Pinpoint the cell where the given text exists, returning its [X, Y] midpoint coordinate. 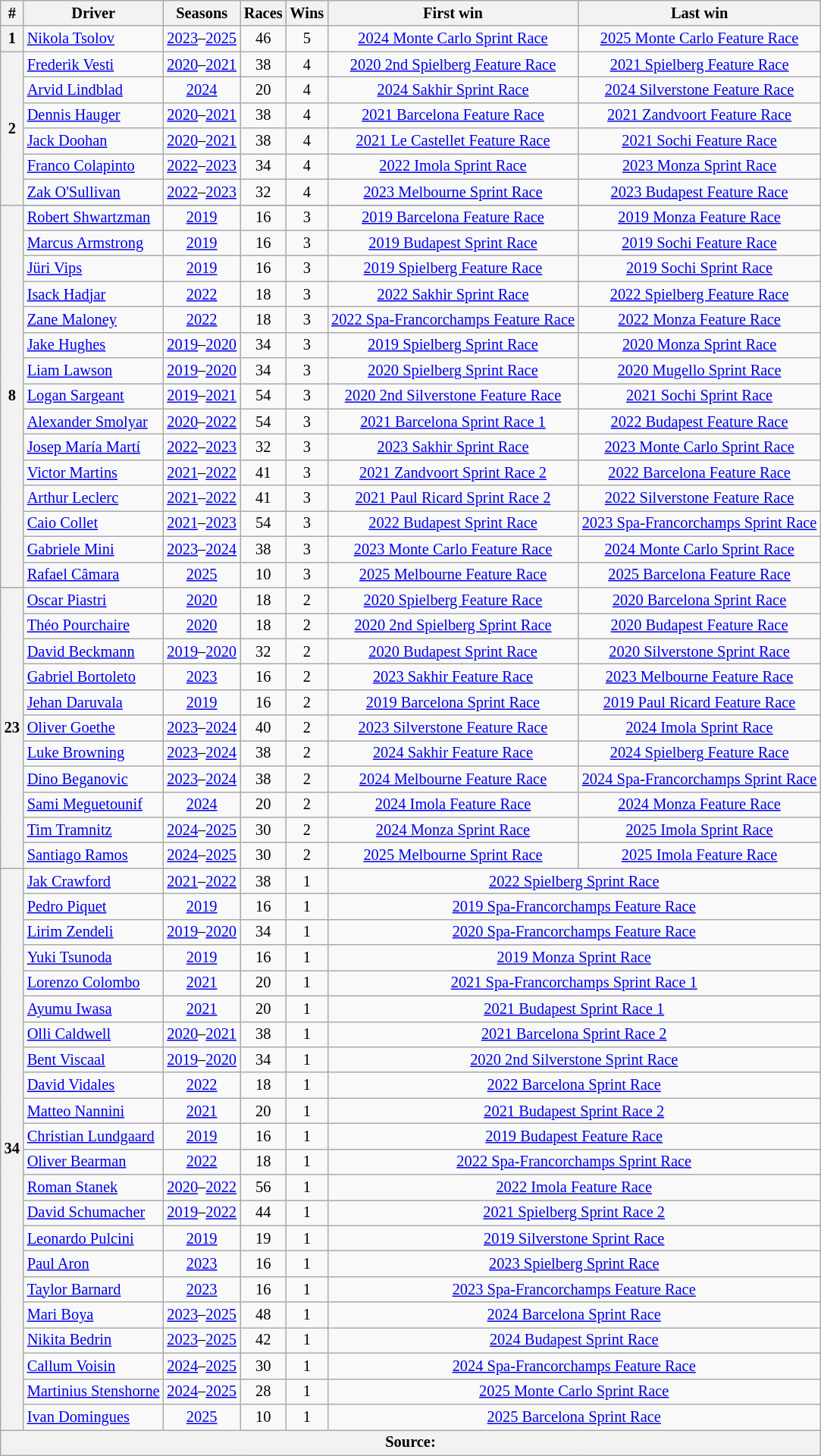
Lorenzo Colombo [94, 983]
2022 Spielberg Feature Race [699, 294]
Ayumu Iwasa [94, 1009]
2021 Barcelona Sprint Race 2 [574, 1034]
8 [12, 396]
2024 Spa-Francorchamps Sprint Race [699, 779]
David Vidales [94, 1085]
2023 Melbourne Sprint Race [453, 192]
Mari Boya [94, 1315]
2025 Imola Sprint Race [699, 830]
Roman Stanek [94, 1188]
Tim Tramnitz [94, 830]
5 [308, 39]
2022 Silverstone Feature Race [699, 498]
2022 Spa-Francorchamps Sprint Race [574, 1162]
David Schumacher [94, 1213]
46 [264, 39]
2019–2022 [202, 1213]
2023 Sakhir Sprint Race [453, 447]
Leonardo Pulcini [94, 1238]
2019 Budapest Sprint Race [453, 243]
Jüri Vips [94, 268]
Paul Aron [94, 1264]
Jake Hughes [94, 345]
2019 Paul Ricard Feature Race [699, 702]
Bent Viscaal [94, 1059]
Santiago Ramos [94, 855]
Jak Crawford [94, 881]
Oscar Piastri [94, 600]
2024 Imola Sprint Race [699, 728]
Arvid Lindblad [94, 89]
2022 Imola Feature Race [574, 1188]
Luke Browning [94, 753]
Théo Pourchaire [94, 626]
Jehan Daruvala [94, 702]
2019 Spielberg Feature Race [453, 268]
2023 Sakhir Feature Race [453, 676]
Last win [699, 13]
2022 Monza Feature Race [699, 319]
2024 Budapest Sprint Race [574, 1340]
Taylor Barnard [94, 1289]
2023 Silverstone Feature Race [453, 728]
Franco Colapinto [94, 166]
Callum Voisin [94, 1366]
Races [264, 13]
42 [264, 1340]
Source: [411, 1442]
Gabriel Bortoleto [94, 676]
2019 Sochi Feature Race [699, 243]
2021 Spielberg Feature Race [699, 64]
2023 Spa-Francorchamps Feature Race [574, 1289]
2019 Sochi Sprint Race [699, 268]
Alexander Smolyar [94, 422]
2023 Spielberg Sprint Race [574, 1264]
2019 Silverstone Sprint Race [574, 1238]
2024 Spa-Francorchamps Feature Race [574, 1366]
Zak O'Sullivan [94, 192]
2024 Imola Feature Race [453, 805]
2021 Zandvoort Sprint Race 2 [453, 472]
23 [12, 727]
2023 Monte Carlo Sprint Race [699, 447]
Wins [308, 13]
2022 Sakhir Sprint Race [453, 294]
2025 Melbourne Feature Race [453, 575]
Yuki Tsunoda [94, 958]
2022 Imola Sprint Race [453, 166]
Jack Doohan [94, 141]
2020 Spielberg Sprint Race [453, 371]
2021–2023 [202, 523]
2023 Monte Carlo Feature Race [453, 549]
2025 Barcelona Feature Race [699, 575]
2019 Budapest Feature Race [574, 1136]
Caio Collet [94, 523]
44 [264, 1213]
2020 Spielberg Feature Race [453, 600]
2020 Budapest Sprint Race [453, 651]
Olli Caldwell [94, 1034]
2022 Spa-Francorchamps Feature Race [453, 319]
2023 Melbourne Feature Race [699, 676]
2020 2nd Spielberg Feature Race [453, 64]
2021 Le Castellet Feature Race [453, 141]
Driver [94, 13]
2022 Barcelona Feature Race [699, 472]
2021 Sochi Sprint Race [699, 396]
2025 Melbourne Sprint Race [453, 855]
2025 Barcelona Sprint Race [574, 1417]
2021 Barcelona Sprint Race 1 [453, 422]
2019 Spa-Francorchamps Feature Race [574, 906]
Robert Shwartzman [94, 218]
2021 Spa-Francorchamps Sprint Race 1 [574, 983]
2021 Zandvoort Feature Race [699, 115]
2020 2nd Silverstone Feature Race [453, 396]
2020 Silverstone Sprint Race [699, 651]
2021 Budapest Sprint Race 1 [574, 1009]
Martinius Stenshorne [94, 1392]
First win [453, 13]
28 [264, 1392]
2025 Imola Feature Race [699, 855]
2020 2nd Silverstone Sprint Race [574, 1059]
2023 Budapest Feature Race [699, 192]
2022 Budapest Feature Race [699, 422]
David Beckmann [94, 651]
Christian Lundgaard [94, 1136]
2024 Sakhir Feature Race [453, 753]
2019 Monza Feature Race [699, 218]
2019 Barcelona Feature Race [453, 218]
Marcus Armstrong [94, 243]
Isack Hadjar [94, 294]
2024 Spielberg Feature Race [699, 753]
2020 Budapest Feature Race [699, 626]
Nikola Tsolov [94, 39]
Dennis Hauger [94, 115]
Liam Lawson [94, 371]
2024 Barcelona Sprint Race [574, 1315]
Nikita Bedrin [94, 1340]
Gabriele Mini [94, 549]
2022 Spielberg Sprint Race [574, 881]
2021 Barcelona Feature Race [453, 115]
2024 Melbourne Feature Race [453, 779]
2020 Mugello Sprint Race [699, 371]
Lirim Zendeli [94, 932]
Oliver Bearman [94, 1162]
56 [264, 1188]
19 [264, 1238]
2024 Sakhir Sprint Race [453, 89]
2021 Spielberg Sprint Race 2 [574, 1213]
# [12, 13]
Logan Sargeant [94, 396]
Frederik Vesti [94, 64]
48 [264, 1315]
2025 Monte Carlo Sprint Race [574, 1392]
2023 Spa-Francorchamps Sprint Race [699, 523]
2020 2nd Spielberg Sprint Race [453, 626]
Matteo Nannini [94, 1111]
Zane Maloney [94, 319]
2019 Barcelona Sprint Race [453, 702]
2024 Silverstone Feature Race [699, 89]
Dino Beganovic [94, 779]
Pedro Piquet [94, 906]
Sami Meguetounif [94, 805]
2020 Spa-Francorchamps Feature Race [574, 932]
2022 Barcelona Sprint Race [574, 1085]
2019 Spielberg Sprint Race [453, 345]
40 [264, 728]
2021 Sochi Feature Race [699, 141]
2019–2021 [202, 396]
2024 Monza Feature Race [699, 805]
2023 Monza Sprint Race [699, 166]
Oliver Goethe [94, 728]
2024 Monza Sprint Race [453, 830]
2021 Paul Ricard Sprint Race 2 [453, 498]
Victor Martins [94, 472]
2022 Budapest Sprint Race [453, 523]
Rafael Câmara [94, 575]
2019 Monza Sprint Race [574, 958]
2025 Monte Carlo Feature Race [699, 39]
Josep María Martí [94, 447]
2020 Barcelona Sprint Race [699, 600]
Seasons [202, 13]
Ivan Domingues [94, 1417]
Arthur Leclerc [94, 498]
2020 Monza Sprint Race [699, 345]
2021 Budapest Sprint Race 2 [574, 1111]
